Scan for the cell matching the given text and deliver its [X, Y] coordinate at center. 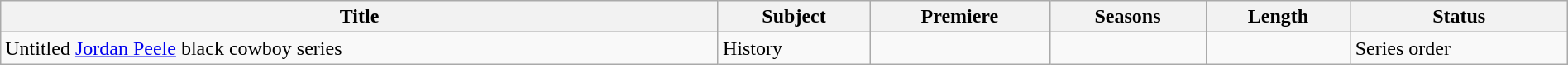
Premiere [959, 17]
Subject [794, 17]
Series order [1459, 48]
Seasons [1128, 17]
Title [360, 17]
Status [1459, 17]
History [794, 48]
Length [1279, 17]
Untitled Jordan Peele black cowboy series [360, 48]
